Determine the (X, Y) coordinate at the center of the cell enclosing the given text.  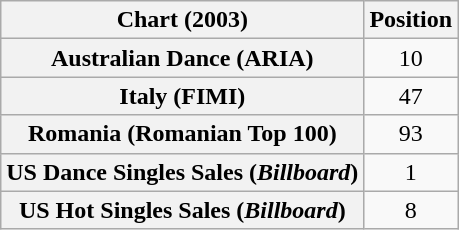
US Hot Singles Sales (Billboard) (182, 210)
Romania (Romanian Top 100) (182, 134)
Italy (FIMI) (182, 96)
1 (411, 172)
US Dance Singles Sales (Billboard) (182, 172)
10 (411, 58)
Australian Dance (ARIA) (182, 58)
47 (411, 96)
Chart (2003) (182, 20)
Position (411, 20)
93 (411, 134)
8 (411, 210)
